Detect which cell encompasses the target text, then output its [X, Y] center coordinate. 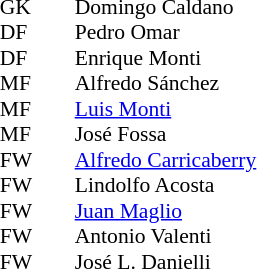
José Fossa [166, 135]
Juan Maglio [166, 211]
Alfredo Carricaberry [166, 160]
Alfredo Sánchez [166, 83]
Lindolfo Acosta [166, 185]
Pedro Omar [166, 33]
Enrique Monti [166, 58]
Luis Monti [166, 109]
Antonio Valenti [166, 237]
